Identify which cell holds the provided text, then report its [X, Y] central coordinate. 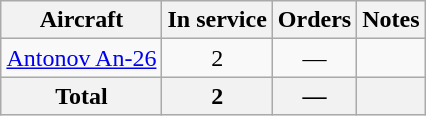
Orders [314, 20]
In service [217, 20]
Total [82, 96]
Notes [391, 20]
Antonov An-26 [82, 58]
Aircraft [82, 20]
